Find where the given text appears and provide that cell's center as [X, Y] coordinate. 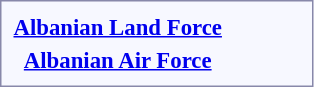
Albanian Air Force [118, 60]
Albanian Land Force [118, 27]
